For the text-containing cell, return its midpoint in (X, Y) coordinate format. 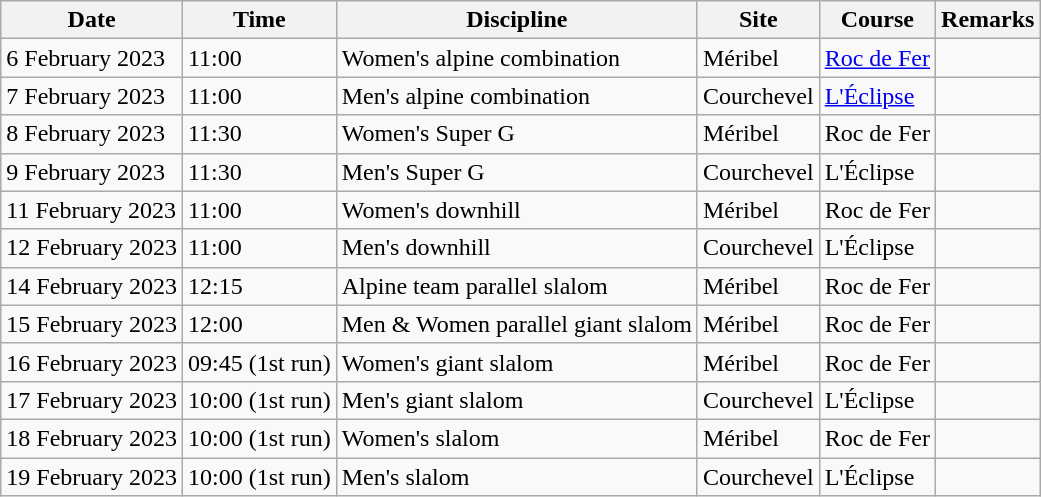
Men & Women parallel giant slalom (516, 324)
Discipline (516, 20)
15 February 2023 (92, 324)
17 February 2023 (92, 400)
Men's downhill (516, 248)
Time (259, 20)
16 February 2023 (92, 362)
Course (877, 20)
6 February 2023 (92, 58)
Alpine team parallel slalom (516, 286)
Site (758, 20)
Men's slalom (516, 477)
11 February 2023 (92, 210)
Women's Super G (516, 134)
8 February 2023 (92, 134)
7 February 2023 (92, 96)
Women's giant slalom (516, 362)
Date (92, 20)
12:00 (259, 324)
Women's slalom (516, 438)
Women's alpine combination (516, 58)
Women's downhill (516, 210)
Men's Super G (516, 172)
14 February 2023 (92, 286)
19 February 2023 (92, 477)
Men's giant slalom (516, 400)
Men's alpine combination (516, 96)
12 February 2023 (92, 248)
09:45 (1st run) (259, 362)
9 February 2023 (92, 172)
12:15 (259, 286)
Remarks (988, 20)
18 February 2023 (92, 438)
